Extract the (x, y) coordinate from the center of the cell holding the provided text.  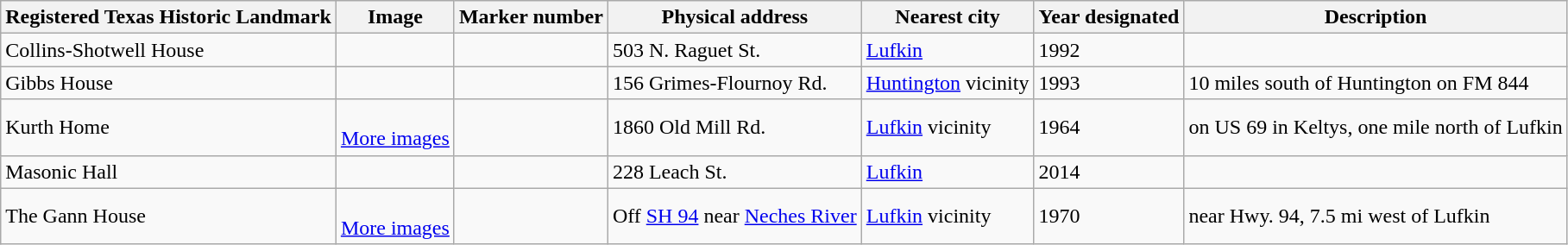
Image (395, 17)
Registered Texas Historic Landmark (169, 17)
Kurth Home (169, 128)
Marker number (531, 17)
Physical address (734, 17)
Masonic Hall (169, 172)
Year designated (1109, 17)
1970 (1109, 216)
1860 Old Mill Rd. (734, 128)
228 Leach St. (734, 172)
near Hwy. 94, 7.5 mi west of Lufkin (1376, 216)
10 miles south of Huntington on FM 844 (1376, 83)
503 N. Raguet St. (734, 50)
Off SH 94 near Neches River (734, 216)
Gibbs House (169, 83)
156 Grimes-Flournoy Rd. (734, 83)
Description (1376, 17)
on US 69 in Keltys, one mile north of Lufkin (1376, 128)
Nearest city (948, 17)
1993 (1109, 83)
2014 (1109, 172)
The Gann House (169, 216)
1964 (1109, 128)
Huntington vicinity (948, 83)
1992 (1109, 50)
Collins-Shotwell House (169, 50)
